Return (X, Y) of the center of cell containing provided text 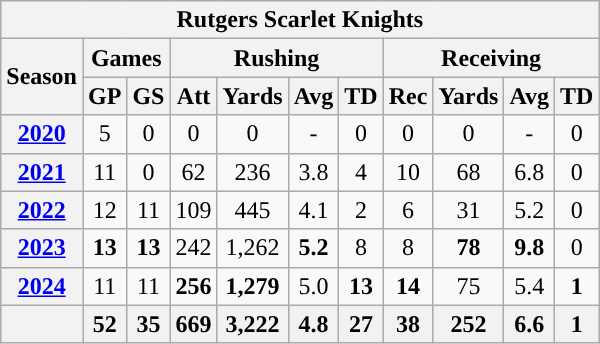
75 (468, 286)
5.0 (314, 286)
31 (468, 210)
12 (104, 210)
Rec (408, 96)
2021 (42, 172)
9.8 (530, 248)
6 (408, 210)
78 (468, 248)
Games (126, 58)
5.4 (530, 286)
GP (104, 96)
445 (252, 210)
14 (408, 286)
2022 (42, 210)
109 (194, 210)
5 (104, 134)
1,262 (252, 248)
52 (104, 324)
2020 (42, 134)
38 (408, 324)
3,222 (252, 324)
Rutgers Scarlet Knights (300, 20)
27 (361, 324)
35 (148, 324)
68 (468, 172)
4.1 (314, 210)
4 (361, 172)
252 (468, 324)
2 (361, 210)
6.8 (530, 172)
GS (148, 96)
236 (252, 172)
Season (42, 77)
2024 (42, 286)
10 (408, 172)
62 (194, 172)
669 (194, 324)
256 (194, 286)
Rushing (276, 58)
Att (194, 96)
4.8 (314, 324)
1,279 (252, 286)
Receiving (491, 58)
242 (194, 248)
2023 (42, 248)
3.8 (314, 172)
6.6 (530, 324)
